Scan for the cell matching the given text and deliver its [X, Y] coordinate at center. 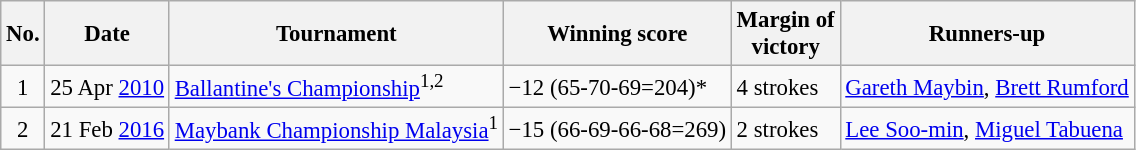
Lee Soo-min, Miguel Tabuena [987, 129]
Margin ofvictory [786, 34]
1 [23, 87]
Winning score [617, 34]
Gareth Maybin, Brett Rumford [987, 87]
−12 (65-70-69=204)* [617, 87]
Ballantine's Championship1,2 [336, 87]
25 Apr 2010 [107, 87]
4 strokes [786, 87]
Maybank Championship Malaysia1 [336, 129]
No. [23, 34]
2 [23, 129]
2 strokes [786, 129]
−15 (66-69-66-68=269) [617, 129]
Tournament [336, 34]
21 Feb 2016 [107, 129]
Date [107, 34]
Runners-up [987, 34]
